Identify which cell holds the provided text, then report its [X, Y] central coordinate. 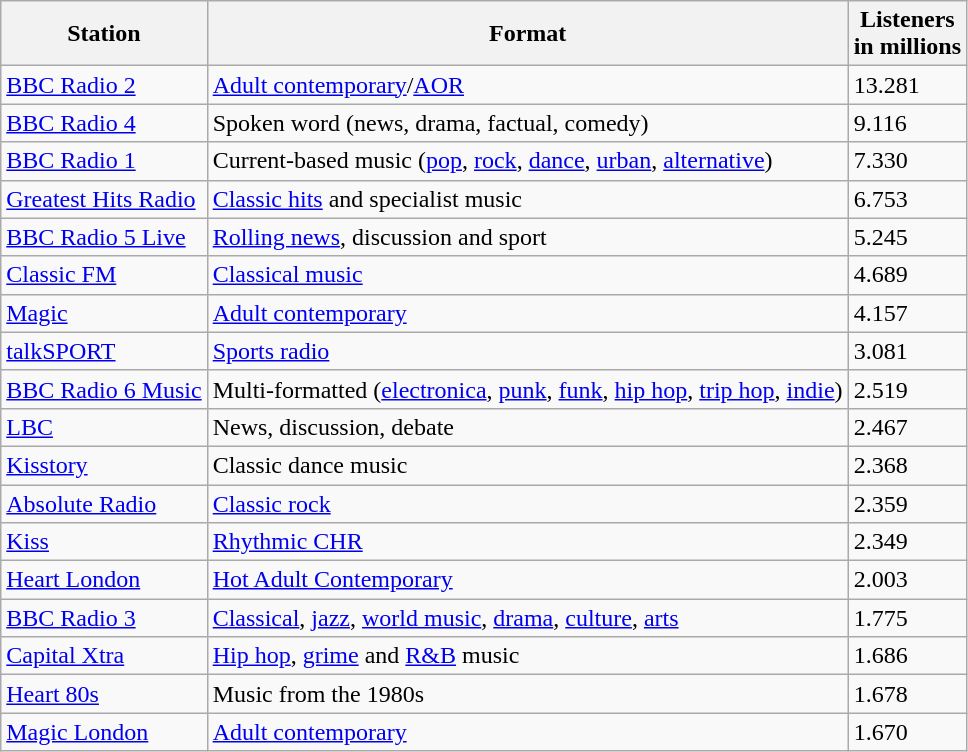
Rhythmic CHR [528, 542]
BBC Radio 2 [104, 85]
2.359 [907, 503]
13.281 [907, 85]
Classical, jazz, world music, drama, culture, arts [528, 618]
BBC Radio 5 Live [104, 237]
Spoken word (news, drama, factual, comedy) [528, 123]
Magic London [104, 732]
BBC Radio 6 Music [104, 389]
Heart 80s [104, 694]
Heart London [104, 580]
5.245 [907, 237]
6.753 [907, 199]
Classic dance music [528, 465]
3.081 [907, 351]
Absolute Radio [104, 503]
Classic rock [528, 503]
Kiss [104, 542]
4.157 [907, 313]
Classical music [528, 275]
Classic hits and specialist music [528, 199]
2.467 [907, 427]
Adult contemporary/AOR [528, 85]
2.349 [907, 542]
BBC Radio 1 [104, 161]
Listeners in millions [907, 34]
Classic FM [104, 275]
Greatest Hits Radio [104, 199]
Hip hop, grime and R&B music [528, 656]
7.330 [907, 161]
News, discussion, debate [528, 427]
BBC Radio 4 [104, 123]
9.116 [907, 123]
Music from the 1980s [528, 694]
LBC [104, 427]
Multi-formatted (electronica, punk, funk, hip hop, trip hop, indie) [528, 389]
2.003 [907, 580]
BBC Radio 3 [104, 618]
Station [104, 34]
Capital Xtra [104, 656]
talkSPORT [104, 351]
Kisstory [104, 465]
Hot Adult Contemporary [528, 580]
1.670 [907, 732]
2.368 [907, 465]
1.678 [907, 694]
4.689 [907, 275]
Rolling news, discussion and sport [528, 237]
1.686 [907, 656]
2.519 [907, 389]
1.775 [907, 618]
Current-based music (pop, rock, dance, urban, alternative) [528, 161]
Format [528, 34]
Sports radio [528, 351]
Magic [104, 313]
